Locate the cell with the specified text and output its [x, y] center coordinate. 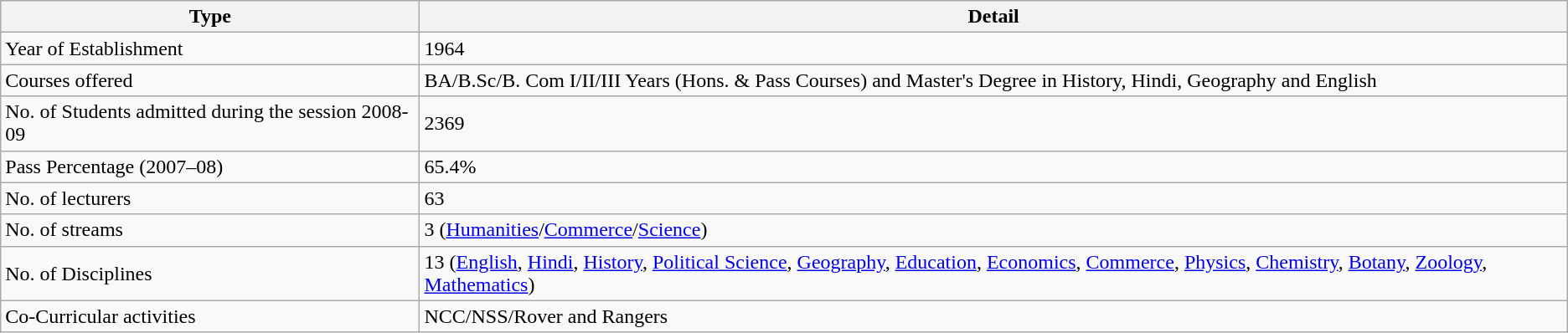
3 (Humanities/Commerce/Science) [993, 230]
No. of Students admitted during the session 2008-09 [210, 124]
Pass Percentage (2007–08) [210, 166]
65.4% [993, 166]
1964 [993, 49]
No. of streams [210, 230]
13 (English, Hindi, History, Political Science, Geography, Education, Economics, Commerce, Physics, Chemistry, Botany, Zoology, Mathematics) [993, 273]
Year of Establishment [210, 49]
BA/B.Sc/B. Com I/II/III Years (Hons. & Pass Courses) and Master's Degree in History, Hindi, Geography and English [993, 80]
2369 [993, 124]
Courses offered [210, 80]
No. of lecturers [210, 198]
Co-Curricular activities [210, 316]
Detail [993, 17]
No. of Disciplines [210, 273]
Type [210, 17]
NCC/NSS/Rover and Rangers [993, 316]
63 [993, 198]
